Provide the [x, y] coordinate of the cell's center where the given text is located.  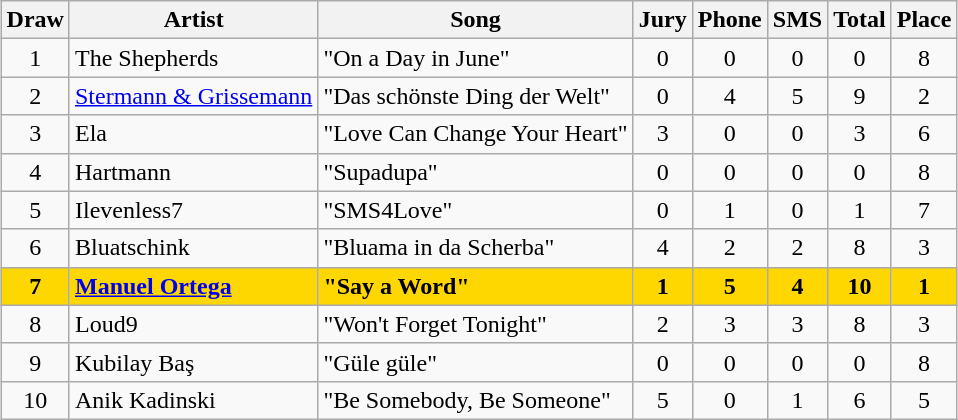
"Be Somebody, Be Someone" [476, 400]
Phone [730, 20]
"Das schönste Ding der Welt" [476, 96]
Anik Kadinski [193, 400]
"Supadupa" [476, 172]
"Love Can Change Your Heart" [476, 134]
"SMS4Love" [476, 210]
Artist [193, 20]
Draw [35, 20]
Place [924, 20]
"Won't Forget Tonight" [476, 324]
"Say a Word" [476, 286]
Total [860, 20]
Ela [193, 134]
Manuel Ortega [193, 286]
"On a Day in June" [476, 58]
Loud9 [193, 324]
"Bluama in da Scherba" [476, 248]
Stermann & Grissemann [193, 96]
Ilevenless7 [193, 210]
Jury [662, 20]
SMS [797, 20]
Kubilay Baş [193, 362]
Bluatschink [193, 248]
The Shepherds [193, 58]
Hartmann [193, 172]
"Güle güle" [476, 362]
Song [476, 20]
